Return (x, y) of the center of cell containing provided text 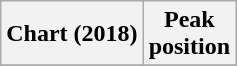
Peak position (189, 34)
Chart (2018) (72, 34)
